From the cell containing the given text, extract its center point as [x, y] coordinate. 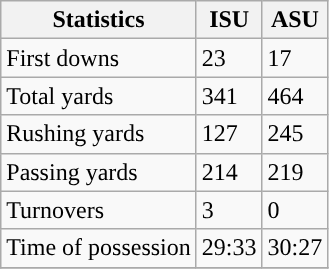
Rushing yards [99, 134]
29:33 [229, 248]
17 [295, 58]
0 [295, 210]
341 [229, 96]
30:27 [295, 248]
3 [229, 210]
Time of possession [99, 248]
245 [295, 134]
219 [295, 172]
ISU [229, 20]
Statistics [99, 20]
127 [229, 134]
214 [229, 172]
ASU [295, 20]
464 [295, 96]
Passing yards [99, 172]
First downs [99, 58]
Turnovers [99, 210]
Total yards [99, 96]
23 [229, 58]
